Identify which cell holds the provided text, then report its [X, Y] central coordinate. 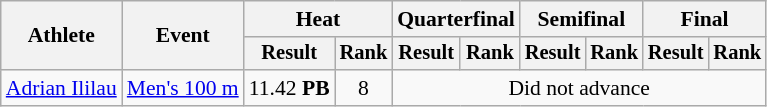
Athlete [62, 36]
Did not advance [579, 88]
Adrian Ililau [62, 88]
11.42 PB [290, 88]
Semifinal [582, 19]
Heat [318, 19]
Men's 100 m [183, 88]
Final [704, 19]
Event [183, 36]
Quarterfinal [456, 19]
8 [364, 88]
